From the cell containing the given text, extract its center point as (x, y) coordinate. 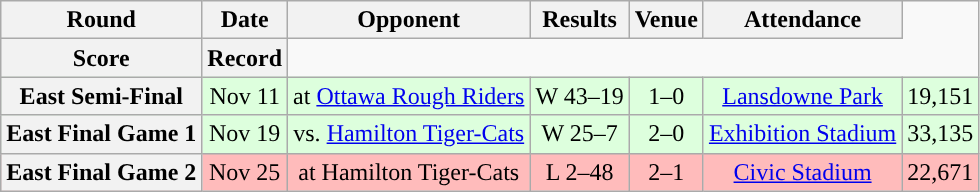
at Ottawa Rough Riders (409, 96)
Venue (666, 20)
Results (580, 20)
22,671 (940, 172)
W 43–19 (580, 96)
1–0 (666, 96)
19,151 (940, 96)
at Hamilton Tiger-Cats (409, 172)
2–1 (666, 172)
Nov 25 (245, 172)
Exhibition Stadium (802, 134)
L 2–48 (580, 172)
33,135 (940, 134)
East Final Game 2 (102, 172)
Date (245, 20)
Nov 19 (245, 134)
Nov 11 (245, 96)
2–0 (666, 134)
Score (102, 58)
vs. Hamilton Tiger-Cats (409, 134)
East Final Game 1 (102, 134)
East Semi-Final (102, 96)
Lansdowne Park (802, 96)
Record (245, 58)
W 25–7 (580, 134)
Opponent (409, 20)
Attendance (802, 20)
Civic Stadium (802, 172)
Round (102, 20)
